Pinpoint the cell where the given text exists, returning its [x, y] midpoint coordinate. 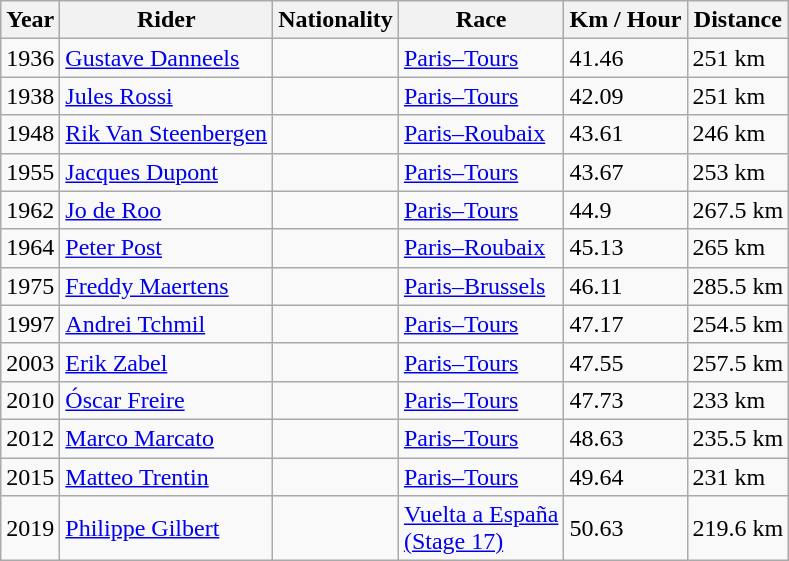
257.5 km [738, 362]
Nationality [336, 20]
219.6 km [738, 528]
Gustave Danneels [166, 58]
43.67 [626, 172]
1975 [30, 286]
235.5 km [738, 438]
2010 [30, 400]
253 km [738, 172]
285.5 km [738, 286]
47.73 [626, 400]
Jules Rossi [166, 96]
46.11 [626, 286]
50.63 [626, 528]
49.64 [626, 477]
Year [30, 20]
Distance [738, 20]
Km / Hour [626, 20]
267.5 km [738, 210]
265 km [738, 248]
1962 [30, 210]
45.13 [626, 248]
Vuelta a España(Stage 17) [481, 528]
47.17 [626, 324]
1997 [30, 324]
254.5 km [738, 324]
44.9 [626, 210]
Rider [166, 20]
1964 [30, 248]
47.55 [626, 362]
Paris–Brussels [481, 286]
231 km [738, 477]
2019 [30, 528]
1936 [30, 58]
42.09 [626, 96]
2003 [30, 362]
233 km [738, 400]
Jacques Dupont [166, 172]
Óscar Freire [166, 400]
Peter Post [166, 248]
246 km [738, 134]
2015 [30, 477]
Erik Zabel [166, 362]
Freddy Maertens [166, 286]
1955 [30, 172]
Rik Van Steenbergen [166, 134]
1938 [30, 96]
Jo de Roo [166, 210]
41.46 [626, 58]
48.63 [626, 438]
Andrei Tchmil [166, 324]
Matteo Trentin [166, 477]
43.61 [626, 134]
Marco Marcato [166, 438]
Philippe Gilbert [166, 528]
1948 [30, 134]
2012 [30, 438]
Race [481, 20]
